Scan for the cell matching the given text and deliver its (x, y) coordinate at center. 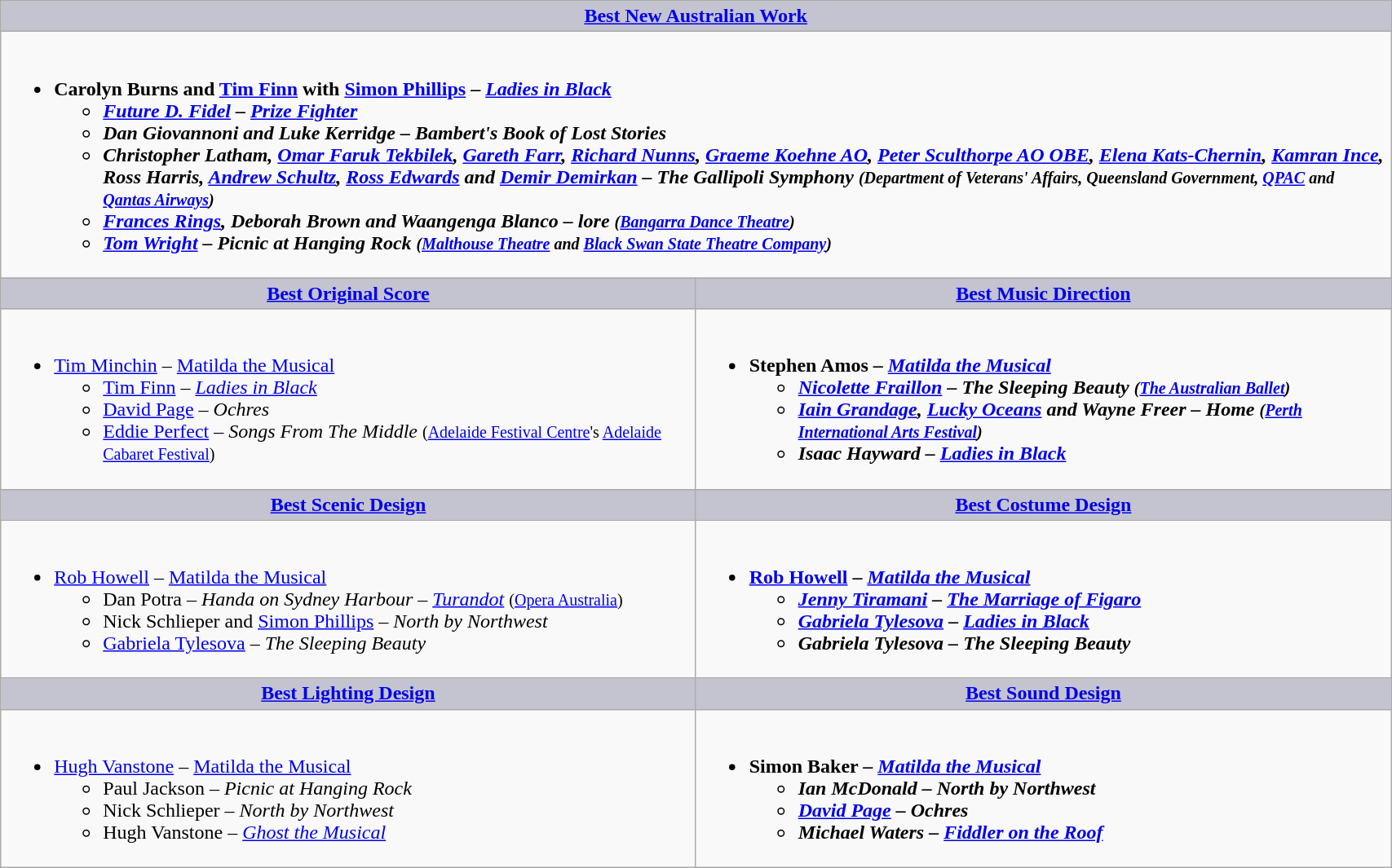
Best Original Score (348, 293)
Best Lighting Design (348, 694)
Simon Baker – Matilda the MusicalIan McDonald – North by NorthwestDavid Page – OchresMichael Waters – Fiddler on the Roof (1043, 788)
Best Sound Design (1043, 694)
Rob Howell – Matilda the MusicalJenny Tiramani – The Marriage of FigaroGabriela Tylesova – Ladies in BlackGabriela Tylesova – The Sleeping Beauty (1043, 599)
Hugh Vanstone – Matilda the MusicalPaul Jackson – Picnic at Hanging RockNick Schlieper – North by NorthwestHugh Vanstone – Ghost the Musical (348, 788)
Best Scenic Design (348, 504)
Best Music Direction (1043, 293)
Best Costume Design (1043, 504)
Best New Australian Work (696, 16)
